Search for the cell housing the specified text and yield its (X, Y) center coordinate. 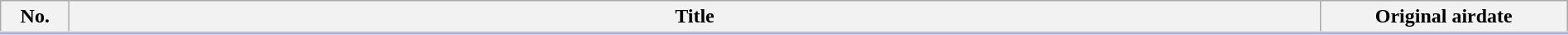
Original airdate (1444, 17)
No. (35, 17)
Title (695, 17)
